Provide the [x, y] coordinate of the cell's center where the given text is located.  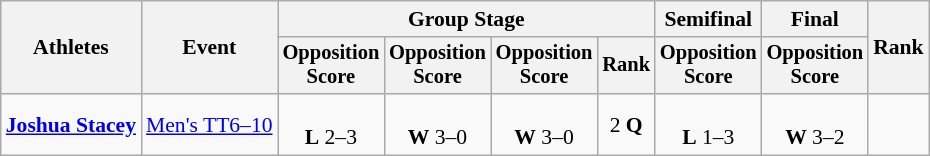
Men's TT6–10 [210, 124]
L 2–3 [332, 124]
Event [210, 48]
W 3–2 [816, 124]
2 Q [626, 124]
Group Stage [466, 19]
L 1–3 [708, 124]
Semifinal [708, 19]
Final [816, 19]
Joshua Stacey [71, 124]
Athletes [71, 48]
